For the text-containing cell, return its midpoint in [X, Y] coordinate format. 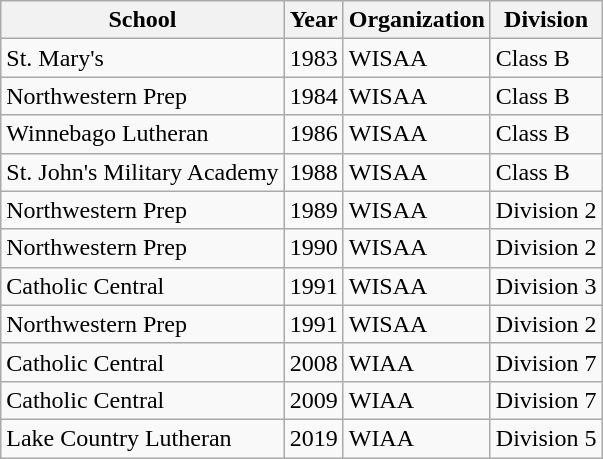
Division [546, 20]
2009 [314, 400]
St. John's Military Academy [142, 172]
1986 [314, 134]
School [142, 20]
St. Mary's [142, 58]
Lake Country Lutheran [142, 438]
Organization [416, 20]
2019 [314, 438]
1990 [314, 248]
1988 [314, 172]
1989 [314, 210]
Winnebago Lutheran [142, 134]
1983 [314, 58]
Division 3 [546, 286]
2008 [314, 362]
1984 [314, 96]
Division 5 [546, 438]
Year [314, 20]
